Extract the [x, y] coordinate from the center of the cell holding the provided text.  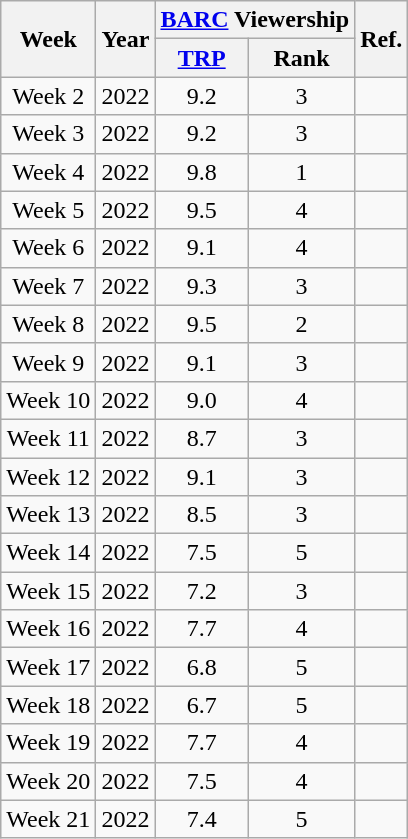
9.3 [202, 286]
Year [126, 39]
Week 4 [48, 172]
Week 16 [48, 629]
Week 8 [48, 324]
9.0 [202, 400]
7.2 [202, 591]
Week 19 [48, 743]
Week 11 [48, 438]
Week 9 [48, 362]
1 [301, 172]
BARC Viewership [255, 20]
Week 21 [48, 819]
Ref. [382, 39]
9.8 [202, 172]
6.7 [202, 705]
Week 14 [48, 553]
Week 13 [48, 515]
2 [301, 324]
Rank [301, 58]
Week 3 [48, 134]
Week 15 [48, 591]
Week 6 [48, 248]
8.5 [202, 515]
7.4 [202, 819]
Week 5 [48, 210]
8.7 [202, 438]
Week 7 [48, 286]
Week 2 [48, 96]
Week 10 [48, 400]
TRP [202, 58]
Week 20 [48, 781]
Week 17 [48, 667]
6.8 [202, 667]
Week 18 [48, 705]
Week [48, 39]
Week 12 [48, 477]
